Pinpoint the cell where the given text exists, returning its (X, Y) midpoint coordinate. 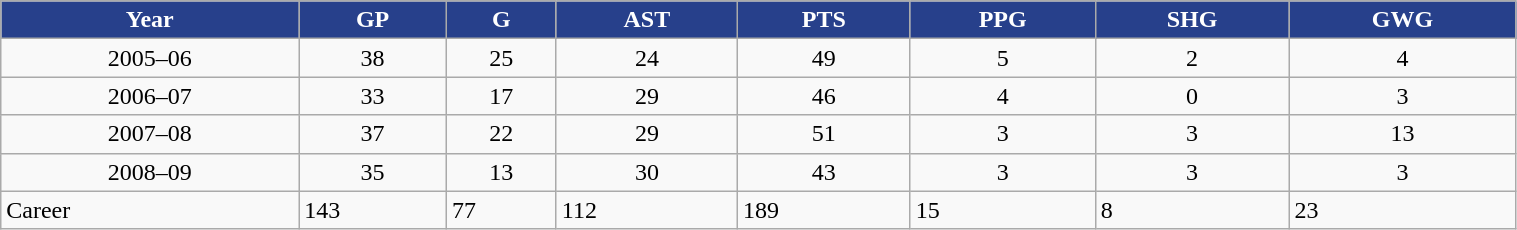
2007–08 (150, 134)
43 (824, 172)
Year (150, 20)
22 (501, 134)
23 (1402, 210)
G (501, 20)
17 (501, 96)
AST (646, 20)
PTS (824, 20)
51 (824, 134)
33 (373, 96)
25 (501, 58)
46 (824, 96)
15 (1002, 210)
77 (501, 210)
37 (373, 134)
24 (646, 58)
Career (150, 210)
189 (824, 210)
2 (1192, 58)
GP (373, 20)
112 (646, 210)
35 (373, 172)
2005–06 (150, 58)
PPG (1002, 20)
SHG (1192, 20)
5 (1002, 58)
30 (646, 172)
49 (824, 58)
GWG (1402, 20)
38 (373, 58)
0 (1192, 96)
2008–09 (150, 172)
2006–07 (150, 96)
143 (373, 210)
8 (1192, 210)
